From the cell containing the given text, extract its center point as (x, y) coordinate. 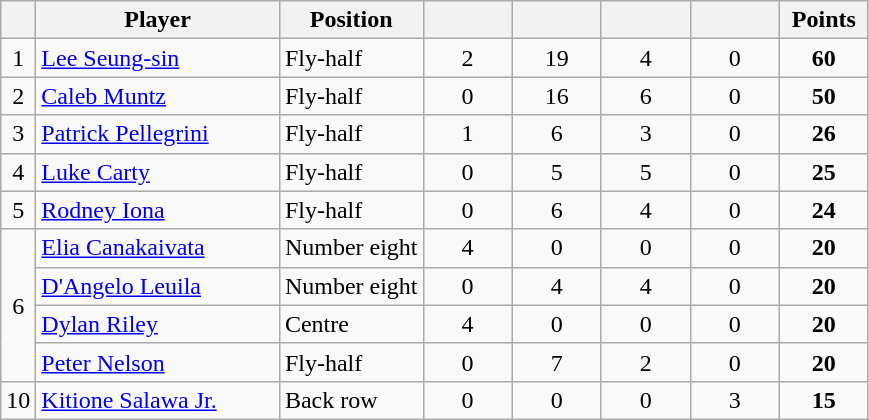
Elia Canakaivata (158, 248)
Peter Nelson (158, 362)
26 (824, 134)
Points (824, 20)
Kitione Salawa Jr. (158, 400)
Caleb Muntz (158, 96)
7 (556, 362)
19 (556, 58)
Centre (351, 324)
D'Angelo Leuila (158, 286)
Back row (351, 400)
60 (824, 58)
16 (556, 96)
Player (158, 20)
Position (351, 20)
Patrick Pellegrini (158, 134)
15 (824, 400)
24 (824, 210)
10 (18, 400)
Rodney Iona (158, 210)
Lee Seung-sin (158, 58)
25 (824, 172)
50 (824, 96)
Dylan Riley (158, 324)
Luke Carty (158, 172)
